Find where the given text appears and provide that cell's center as [x, y] coordinate. 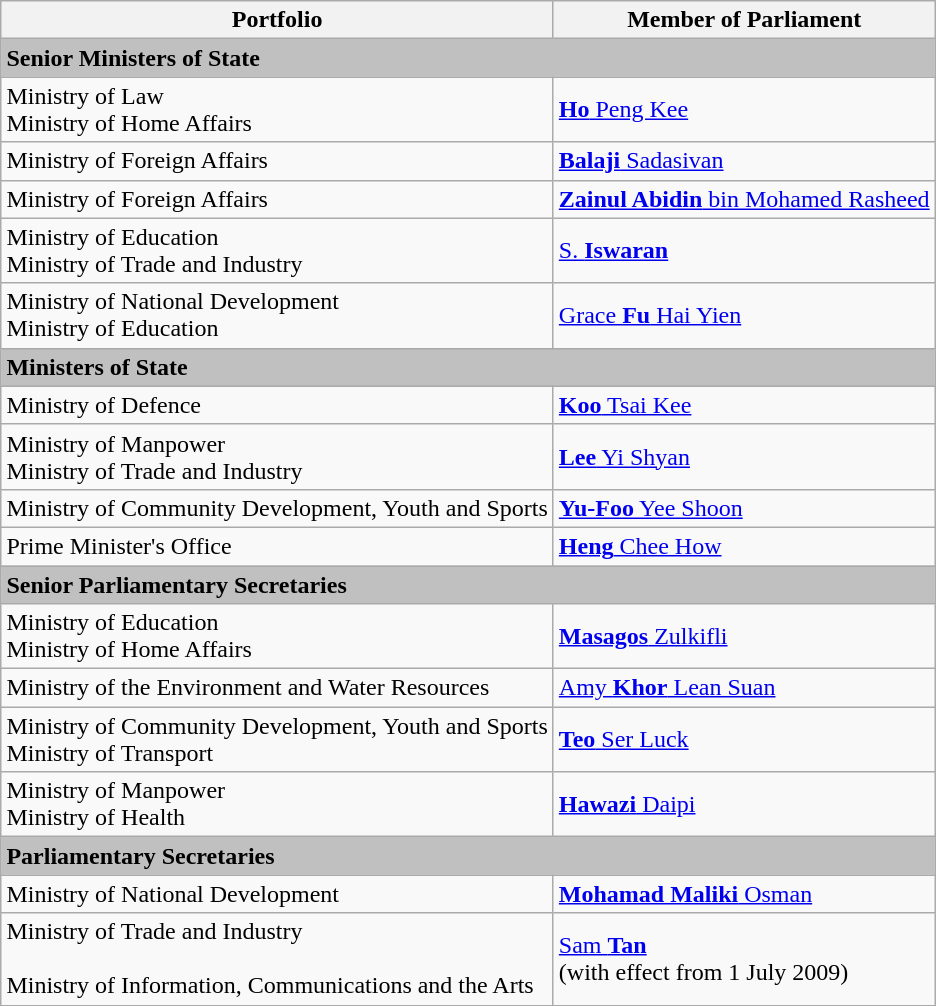
Prime Minister's Office [277, 546]
Ministry of Community Development, Youth and SportsMinistry of Transport [277, 740]
Zainul Abidin bin Mohamed Rasheed [744, 199]
Senior Ministers of State [468, 58]
Yu-Foo Yee Shoon [744, 508]
Senior Parliamentary Secretaries [468, 585]
Ho Peng Kee [744, 110]
Ministry of National DevelopmentMinistry of Education [277, 316]
Parliamentary Secretaries [468, 856]
Ministry of Trade and IndustryMinistry of Information, Communications and the Arts [277, 959]
Teo Ser Luck [744, 740]
Ministry of National Development [277, 894]
S. Iswaran [744, 250]
Hawazi Daipi [744, 804]
Ministry of EducationMinistry of Home Affairs [277, 636]
Ministry of LawMinistry of Home Affairs [277, 110]
Ministry of ManpowerMinistry of Health [277, 804]
Koo Tsai Kee [744, 405]
Sam Tan(with effect from 1 July 2009) [744, 959]
Heng Chee How [744, 546]
Masagos Zulkifli [744, 636]
Amy Khor Lean Suan [744, 688]
Ministry of the Environment and Water Resources [277, 688]
Portfolio [277, 20]
Mohamad Maliki Osman [744, 894]
Member of Parliament [744, 20]
Ministry of Defence [277, 405]
Grace Fu Hai Yien [744, 316]
Ministry of EducationMinistry of Trade and Industry [277, 250]
Ministers of State [468, 367]
Balaji Sadasivan [744, 161]
Lee Yi Shyan [744, 456]
Ministry of Community Development, Youth and Sports [277, 508]
Ministry of ManpowerMinistry of Trade and Industry [277, 456]
